Return the (x, y) coordinate for the center point of the cell that contains the specified text.  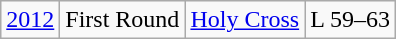
First Round (122, 20)
Holy Cross (245, 20)
L 59–63 (350, 20)
2012 (30, 20)
